Return the [x, y] coordinate for the center point of the cell that contains the specified text.  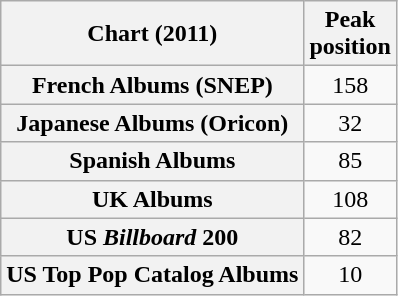
Peakposition [350, 34]
10 [350, 275]
158 [350, 85]
US Top Pop Catalog Albums [152, 275]
108 [350, 199]
85 [350, 161]
US Billboard 200 [152, 237]
French Albums (SNEP) [152, 85]
82 [350, 237]
32 [350, 123]
Japanese Albums (Oricon) [152, 123]
Spanish Albums [152, 161]
Chart (2011) [152, 34]
UK Albums [152, 199]
